For the text-containing cell, return its midpoint in (X, Y) coordinate format. 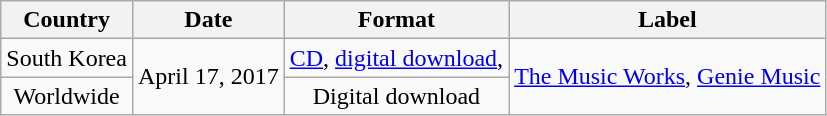
Date (208, 20)
South Korea (67, 58)
Country (67, 20)
Label (668, 20)
Digital download (396, 96)
April 17, 2017 (208, 77)
CD, digital download, (396, 58)
Worldwide (67, 96)
The Music Works, Genie Music (668, 77)
Format (396, 20)
